Scan for the cell matching the given text and deliver its (X, Y) coordinate at center. 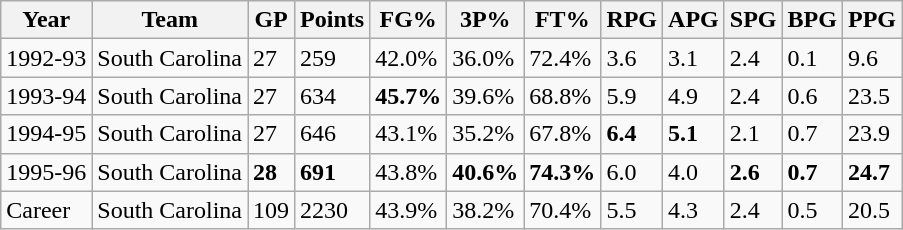
RPG (632, 20)
259 (332, 58)
PPG (872, 20)
0.6 (812, 96)
23.9 (872, 134)
634 (332, 96)
5.5 (632, 210)
39.6% (486, 96)
646 (332, 134)
28 (272, 172)
GP (272, 20)
2.1 (753, 134)
4.0 (694, 172)
23.5 (872, 96)
38.2% (486, 210)
43.9% (408, 210)
1994-95 (46, 134)
42.0% (408, 58)
FT% (562, 20)
1995-96 (46, 172)
9.6 (872, 58)
5.9 (632, 96)
FG% (408, 20)
40.6% (486, 172)
6.4 (632, 134)
4.9 (694, 96)
1993-94 (46, 96)
35.2% (486, 134)
67.8% (562, 134)
6.0 (632, 172)
24.7 (872, 172)
Team (170, 20)
4.3 (694, 210)
691 (332, 172)
BPG (812, 20)
3.1 (694, 58)
3.6 (632, 58)
74.3% (562, 172)
43.8% (408, 172)
0.5 (812, 210)
Year (46, 20)
APG (694, 20)
SPG (753, 20)
2230 (332, 210)
Points (332, 20)
3P% (486, 20)
72.4% (562, 58)
20.5 (872, 210)
70.4% (562, 210)
45.7% (408, 96)
0.1 (812, 58)
68.8% (562, 96)
2.6 (753, 172)
109 (272, 210)
5.1 (694, 134)
1992-93 (46, 58)
43.1% (408, 134)
Career (46, 210)
36.0% (486, 58)
